Return [X, Y] of the center of cell containing provided text 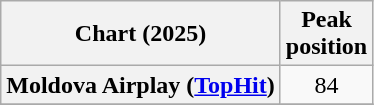
84 [326, 85]
Moldova Airplay (TopHit) [141, 85]
Chart (2025) [141, 34]
Peakposition [326, 34]
